Find where the given text appears and provide that cell's center as [X, Y] coordinate. 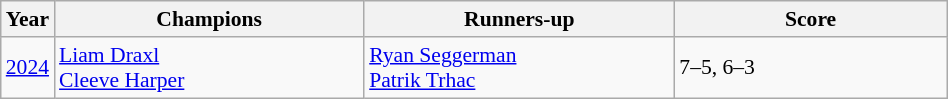
Liam Draxl Cleeve Harper [209, 68]
Champions [209, 19]
7–5, 6–3 [810, 68]
Score [810, 19]
2024 [28, 68]
Runners-up [519, 19]
Year [28, 19]
Ryan Seggerman Patrik Trhac [519, 68]
